Extract the (x, y) coordinate from the center of the cell holding the provided text.  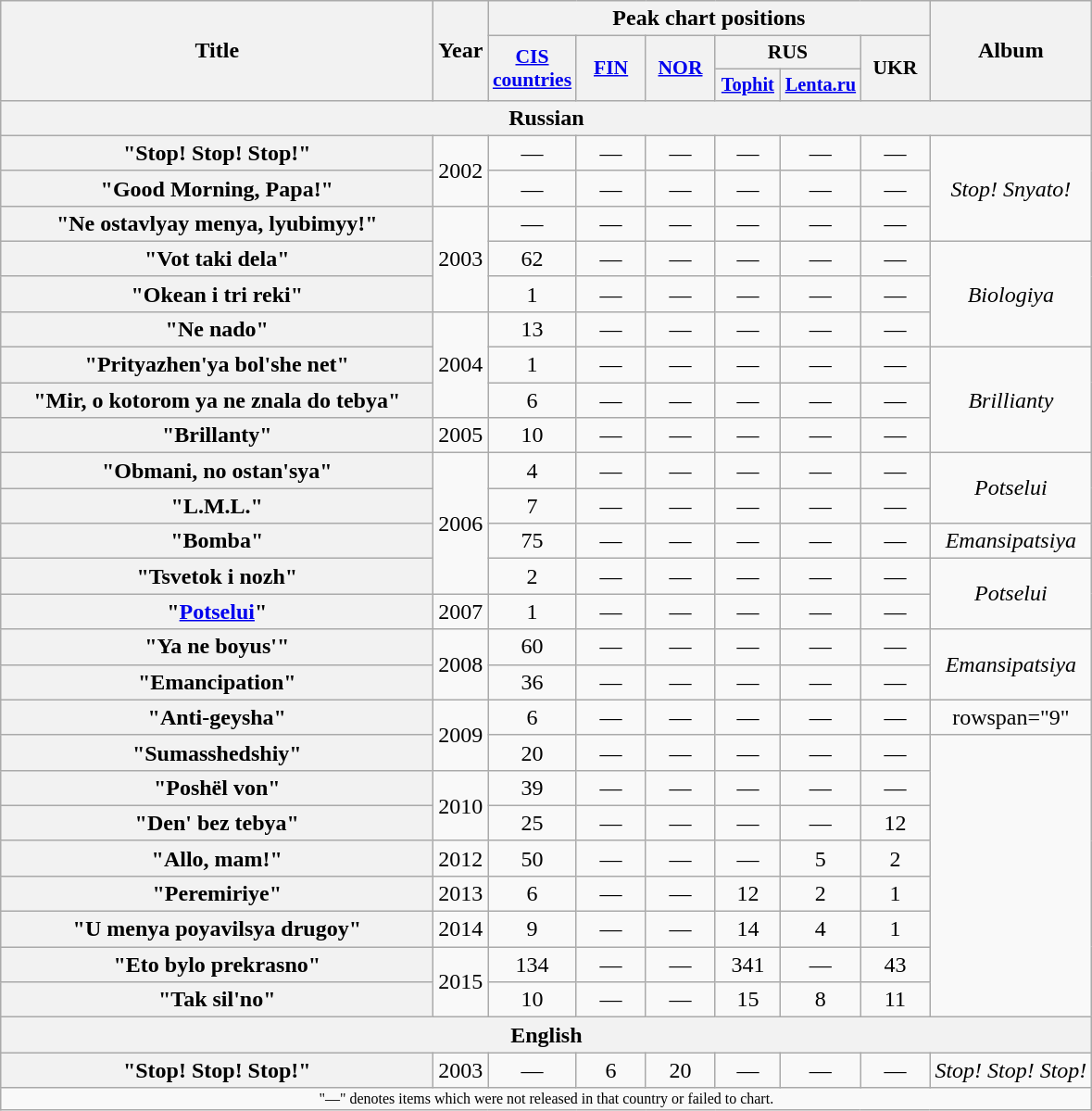
Album (1011, 50)
"Good Morning, Papa!" (217, 188)
"Ya ne boyus'" (217, 647)
rowspan="9" (1011, 717)
"Obmani, no ostan'sya" (217, 471)
"Poshёl von" (217, 788)
"Potselui" (217, 612)
Lenta.ru (821, 84)
"Brillanty" (217, 436)
341 (748, 965)
2014 (461, 929)
2006 (461, 524)
"Okean i tri reki" (217, 294)
"Emancipation" (217, 682)
"Bomba" (217, 541)
25 (532, 823)
Title (217, 50)
"Eto bylo prekrasno" (217, 965)
"Den' bez tebya" (217, 823)
Stop! Snyato! (1011, 188)
36 (532, 682)
"Tsvetok i nozh" (217, 576)
43 (895, 965)
Brillianty (1011, 400)
7 (532, 506)
English (546, 1035)
"Prityazhen'ya bol'she net" (217, 365)
Biologiya (1011, 294)
2005 (461, 436)
RUS (787, 53)
"Vot taki dela" (217, 259)
2013 (461, 893)
"Peremiriye" (217, 893)
"Mir, o kotorom ya ne znala do tebya" (217, 400)
"Ne ostavlyay menya, lyubimyy!" (217, 223)
60 (532, 647)
2002 (461, 170)
NOR (680, 69)
2010 (461, 805)
"U menya poyavilsya drugoy" (217, 929)
9 (532, 929)
62 (532, 259)
5 (821, 858)
2012 (461, 858)
50 (532, 858)
8 (821, 1000)
2015 (461, 982)
2004 (461, 364)
Stop! Stop! Stop! (1011, 1070)
"Allo, mam!" (217, 858)
"L.M.L." (217, 506)
"—" denotes items which were not released in that country or failed to chart. (546, 1099)
Russian (546, 118)
13 (532, 329)
UKR (895, 69)
"Ne nado" (217, 329)
"Sumasshedshiy" (217, 752)
"Tak sil'no" (217, 1000)
2007 (461, 612)
2008 (461, 664)
134 (532, 965)
39 (532, 788)
Tophit (748, 84)
14 (748, 929)
CIScountries (532, 69)
11 (895, 1000)
Peak chart positions (709, 19)
FIN (611, 69)
"Аnti-geysha" (217, 717)
2009 (461, 735)
75 (532, 541)
15 (748, 1000)
Year (461, 50)
